Detect which cell encompasses the target text, then output its (x, y) center coordinate. 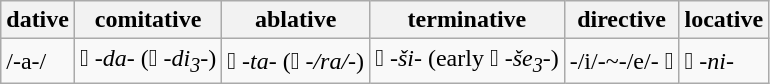
-/i/-~-/e/- 𒂊 (622, 61)
ablative (296, 20)
locative (724, 20)
𒅆 -ši- (early 𒂠 -še3-) (468, 61)
directive (622, 20)
𒋫 -ta- (𒊏 -/ra/-) (296, 61)
𒉌 -ni- (724, 61)
dative (38, 20)
/-a-/ (38, 61)
𒁕 -da- (𒋾 -di3-) (148, 61)
comitative (148, 20)
terminative (468, 20)
